Detect which cell encompasses the target text, then output its [x, y] center coordinate. 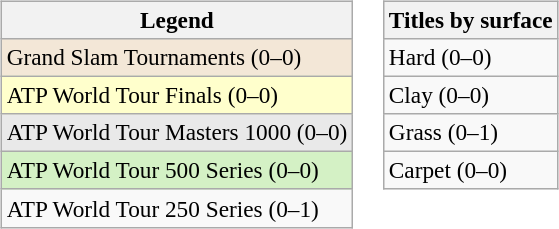
Grand Slam Tournaments (0–0) [176, 57]
Hard (0–0) [470, 57]
Legend [176, 20]
ATP World Tour 250 Series (0–1) [176, 208]
Clay (0–0) [470, 95]
ATP World Tour Finals (0–0) [176, 95]
Titles by surface [470, 20]
ATP World Tour 500 Series (0–0) [176, 171]
Grass (0–1) [470, 133]
Carpet (0–0) [470, 171]
ATP World Tour Masters 1000 (0–0) [176, 133]
